Return the [x, y] coordinate for the center point of the cell that contains the specified text.  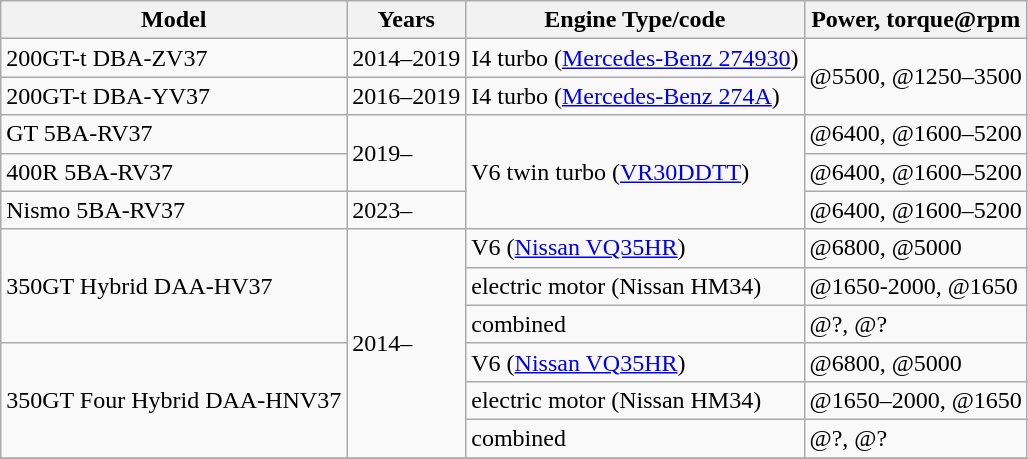
Years [406, 20]
GT 5BA-RV37 [174, 134]
V6 twin turbo (VR30DDTT) [635, 172]
2014– [406, 343]
@5500, @1250–3500 [916, 77]
200GT-t DBA-YV37 [174, 96]
400R 5BA-RV37 [174, 172]
Model [174, 20]
Power, torque@rpm [916, 20]
2019– [406, 153]
Engine Type/code [635, 20]
2016–2019 [406, 96]
Nismo 5BA-RV37 [174, 210]
200GT-t DBA-ZV37 [174, 58]
350GT Hybrid DAA-HV37 [174, 286]
@1650–2000, @1650 [916, 400]
I4 turbo (Mercedes-Benz 274930) [635, 58]
@1650-2000, @1650 [916, 286]
2023– [406, 210]
2014–2019 [406, 58]
350GT Four Hybrid DAA-HNV37 [174, 400]
I4 turbo (Mercedes-Benz 274A) [635, 96]
